Identify which cell holds the provided text, then report its (X, Y) central coordinate. 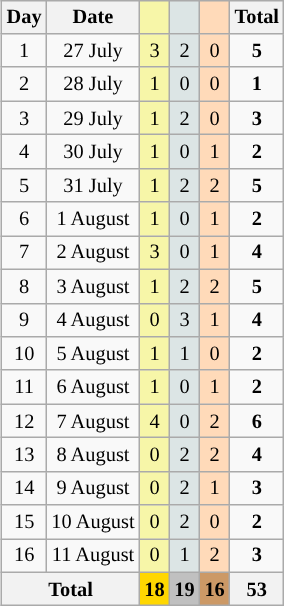
14 (24, 488)
13 (24, 455)
28 July (94, 84)
53 (257, 589)
10 August (94, 522)
29 July (94, 118)
1 August (94, 219)
4 August (94, 320)
Date (94, 17)
6 August (94, 387)
31 July (94, 185)
27 July (94, 51)
2 August (94, 253)
Day (24, 17)
18 (154, 589)
11 August (94, 556)
10 (24, 354)
7 (24, 253)
7 August (94, 421)
5 August (94, 354)
11 (24, 387)
3 August (94, 286)
8 (24, 286)
30 July (94, 152)
12 (24, 421)
9 (24, 320)
15 (24, 522)
8 August (94, 455)
19 (185, 589)
9 August (94, 488)
